For the text-containing cell, return its midpoint in [X, Y] coordinate format. 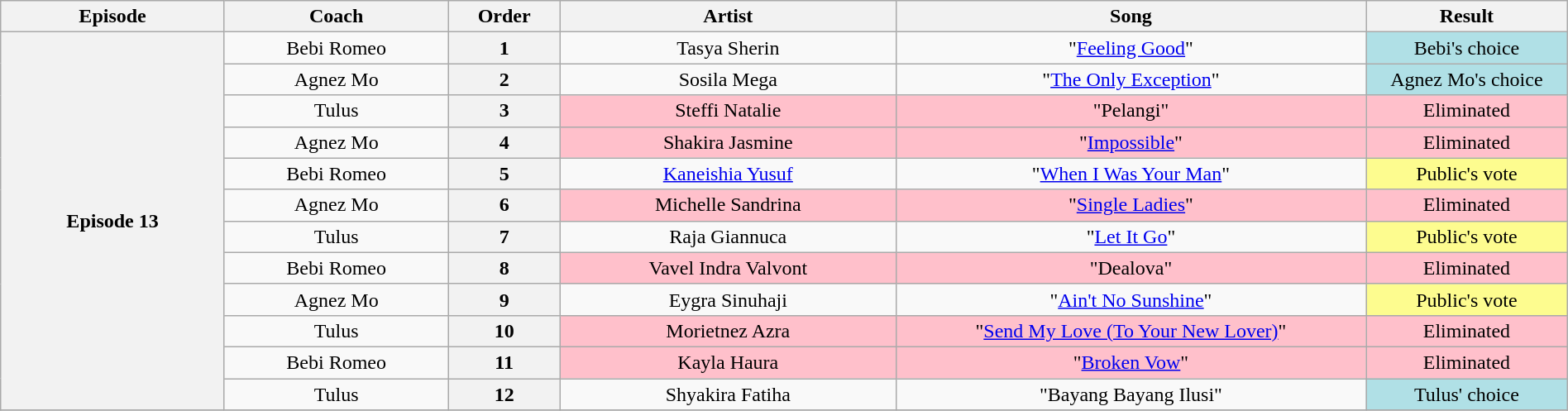
5 [504, 174]
"Feeling Good" [1131, 48]
Song [1131, 17]
Bebi's choice [1467, 48]
"Bayang Bayang Ilusi" [1131, 394]
"Dealova" [1131, 268]
11 [504, 362]
Sosila Mega [728, 79]
"Send My Love (To Your New Lover)" [1131, 331]
Michelle Sandrina [728, 205]
Tulus' choice [1467, 394]
"Let It Go" [1131, 237]
8 [504, 268]
"When I Was Your Man" [1131, 174]
"Impossible" [1131, 142]
"Pelangi" [1131, 111]
2 [504, 79]
Raja Giannuca [728, 237]
Result [1467, 17]
Episode 13 [112, 222]
1 [504, 48]
Artist [728, 17]
Episode [112, 17]
6 [504, 205]
7 [504, 237]
Steffi Natalie [728, 111]
Shyakira Fatiha [728, 394]
12 [504, 394]
Eygra Sinuhaji [728, 299]
Order [504, 17]
Coach [336, 17]
"The Only Exception" [1131, 79]
9 [504, 299]
Vavel Indra Valvont [728, 268]
Kaneishia Yusuf [728, 174]
Tasya Sherin [728, 48]
4 [504, 142]
Morietnez Azra [728, 331]
"Single Ladies" [1131, 205]
Shakira Jasmine [728, 142]
Kayla Haura [728, 362]
3 [504, 111]
"Ain't No Sunshine" [1131, 299]
Agnez Mo's choice [1467, 79]
10 [504, 331]
"Broken Vow" [1131, 362]
